Output the (X, Y) coordinate of the center of the cell containing the given text.  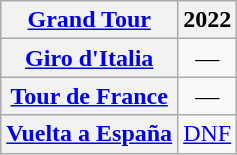
Vuelta a España (90, 134)
2022 (208, 20)
Grand Tour (90, 20)
DNF (208, 134)
Giro d'Italia (90, 58)
Tour de France (90, 96)
